Capture the cell that displays the provided text and extract its (X, Y) central coordinate. 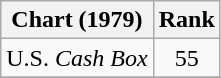
55 (186, 58)
Chart (1979) (77, 20)
Rank (186, 20)
U.S. Cash Box (77, 58)
